Search for the cell housing the specified text and yield its (x, y) center coordinate. 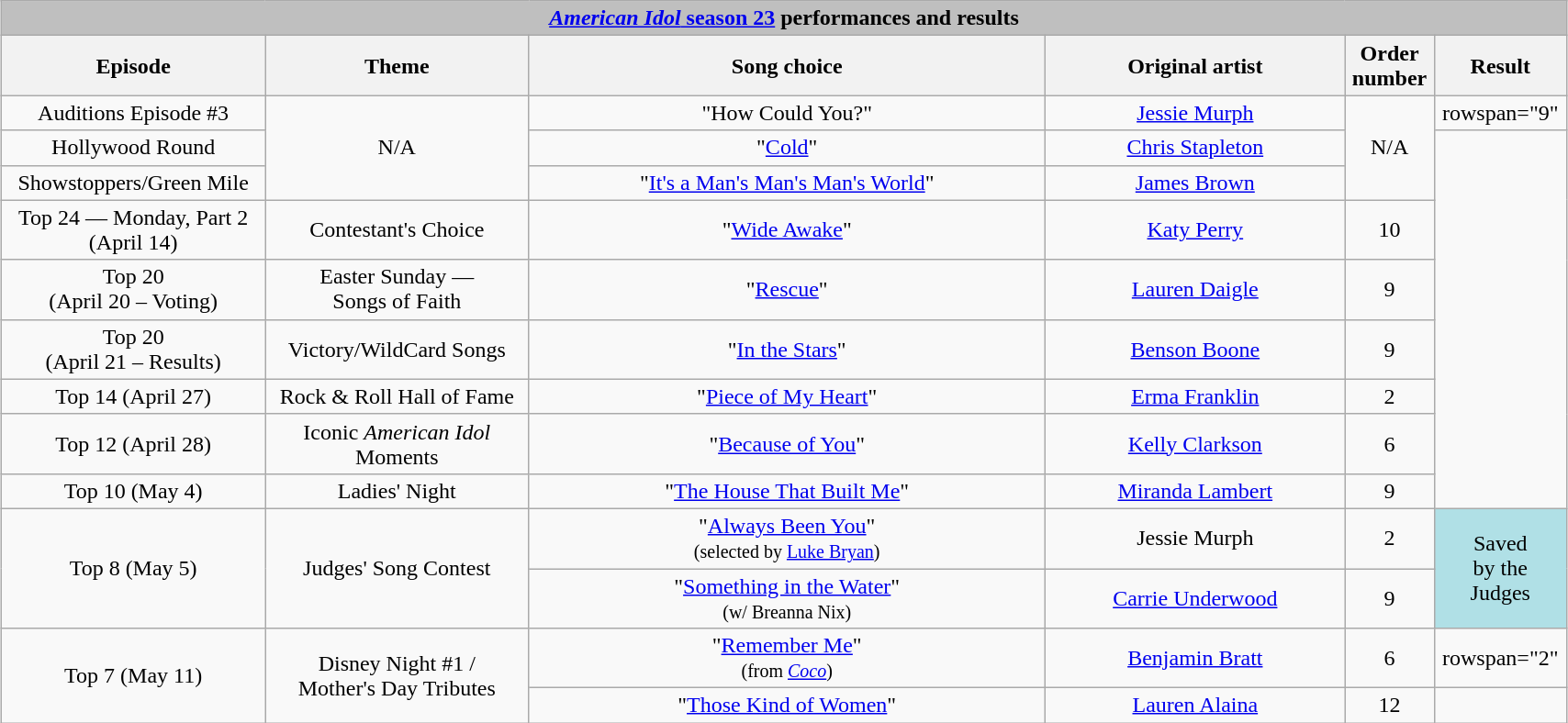
Top 20(April 21 – Results) (134, 349)
"Cold" (788, 148)
Contestant's Choice (397, 229)
Hollywood Round (134, 148)
Lauren Daigle (1195, 290)
Showstoppers/Green Mile (134, 183)
Disney Night #1 /Mother's Day Tributes (397, 675)
Top 12 (April 28) (134, 444)
rowspan="9" (1500, 113)
"Wide Awake" (788, 229)
Top 24 — Monday, Part 2(April 14) (134, 229)
Top 10 (May 4) (134, 491)
Theme (397, 66)
Episode (134, 66)
Order number (1390, 66)
Iconic American Idol Moments (397, 444)
"Always Been You"(selected by Luke Bryan) (788, 538)
Benson Boone (1195, 349)
Erma Franklin (1195, 396)
Rock & Roll Hall of Fame (397, 396)
American Idol season 23 performances and results (784, 18)
Miranda Lambert (1195, 491)
10 (1390, 229)
James Brown (1195, 183)
Top 14 (April 27) (134, 396)
Top 20(April 20 – Voting) (134, 290)
Top 8 (May 5) (134, 568)
Kelly Clarkson (1195, 444)
"How Could You?" (788, 113)
"The House That Built Me" (788, 491)
Lauren Alaina (1195, 706)
Judges' Song Contest (397, 568)
"Remember Me"(from Coco) (788, 659)
"In the Stars" (788, 349)
"Piece of My Heart" (788, 396)
"Rescue" (788, 290)
"Those Kind of Women" (788, 706)
12 (1390, 706)
Result (1500, 66)
Savedby theJudges (1500, 568)
Top 7 (May 11) (134, 675)
Katy Perry (1195, 229)
Carrie Underwood (1195, 598)
Victory/WildCard Songs (397, 349)
Auditions Episode #3 (134, 113)
Song choice (788, 66)
"Something in the Water"(w/ Breanna Nix) (788, 598)
"It's a Man's Man's Man's World" (788, 183)
Benjamin Bratt (1195, 659)
Chris Stapleton (1195, 148)
Original artist (1195, 66)
rowspan="2" (1500, 659)
Ladies' Night (397, 491)
Easter Sunday —Songs of Faith (397, 290)
"Because of You" (788, 444)
